Provide the [X, Y] coordinate of the cell's center where the given text is located.  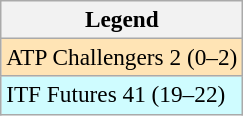
ITF Futures 41 (19–22) [122, 95]
Legend [122, 19]
ATP Challengers 2 (0–2) [122, 57]
